For the text-containing cell, return its midpoint in [x, y] coordinate format. 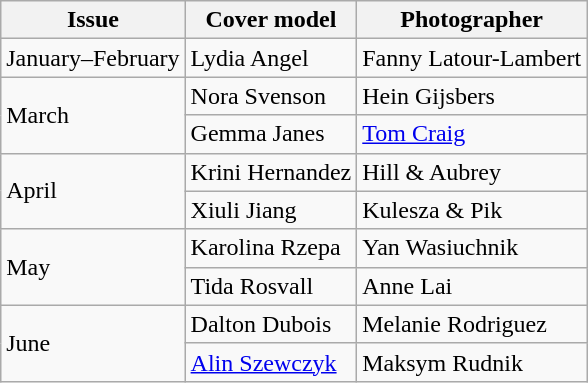
Yan Wasiuchnik [472, 248]
April [93, 191]
March [93, 115]
Alin Szewczyk [271, 362]
January–February [93, 58]
Photographer [472, 20]
Fanny Latour-Lambert [472, 58]
June [93, 343]
Tida Rosvall [271, 286]
Cover model [271, 20]
Melanie Rodriguez [472, 324]
Nora Svenson [271, 96]
Issue [93, 20]
Maksym Rudnik [472, 362]
Lydia Angel [271, 58]
Kulesza & Pik [472, 210]
Anne Lai [472, 286]
Gemma Janes [271, 134]
May [93, 267]
Hill & Aubrey [472, 172]
Hein Gijsbers [472, 96]
Karolina Rzepa [271, 248]
Xiuli Jiang [271, 210]
Dalton Dubois [271, 324]
Tom Craig [472, 134]
Krini Hernandez [271, 172]
